Identify which cell holds the provided text, then report its (x, y) central coordinate. 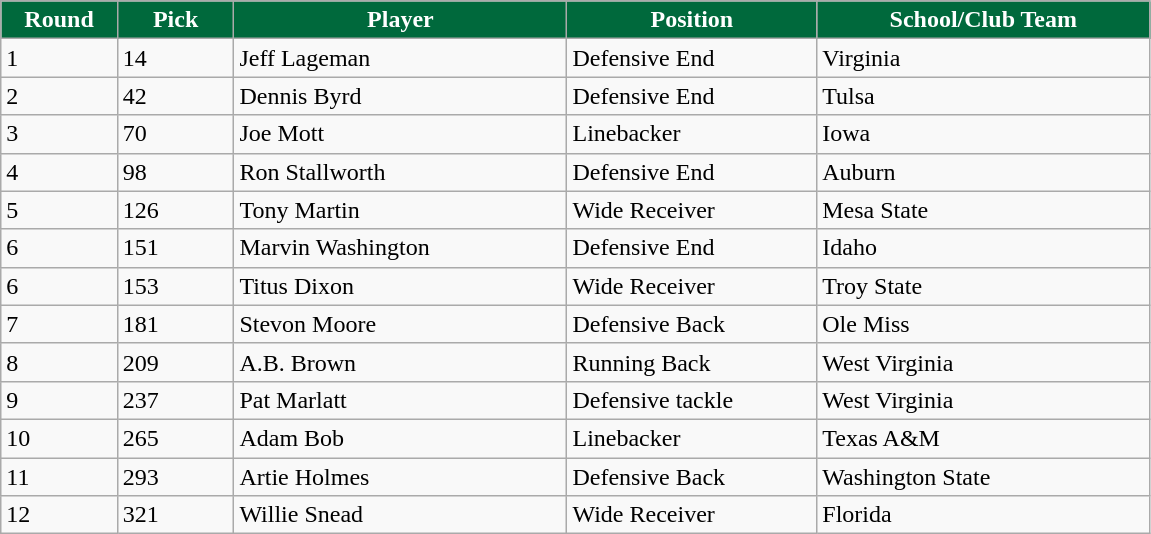
11 (60, 477)
Defensive tackle (692, 400)
Running Back (692, 362)
Virginia (984, 58)
42 (176, 96)
Round (60, 20)
Mesa State (984, 210)
265 (176, 438)
Iowa (984, 134)
3 (60, 134)
Texas A&M (984, 438)
Florida (984, 515)
9 (60, 400)
Ole Miss (984, 324)
70 (176, 134)
Ron Stallworth (400, 172)
181 (176, 324)
Willie Snead (400, 515)
293 (176, 477)
10 (60, 438)
Tony Martin (400, 210)
2 (60, 96)
153 (176, 286)
Pick (176, 20)
1 (60, 58)
Washington State (984, 477)
Player (400, 20)
Idaho (984, 248)
Troy State (984, 286)
A.B. Brown (400, 362)
Marvin Washington (400, 248)
5 (60, 210)
151 (176, 248)
Adam Bob (400, 438)
98 (176, 172)
321 (176, 515)
126 (176, 210)
Tulsa (984, 96)
Dennis Byrd (400, 96)
12 (60, 515)
237 (176, 400)
Pat Marlatt (400, 400)
Stevon Moore (400, 324)
School/Club Team (984, 20)
4 (60, 172)
14 (176, 58)
8 (60, 362)
Joe Mott (400, 134)
Titus Dixon (400, 286)
Position (692, 20)
7 (60, 324)
209 (176, 362)
Artie Holmes (400, 477)
Jeff Lageman (400, 58)
Auburn (984, 172)
